From the cell containing the given text, extract its center point as [x, y] coordinate. 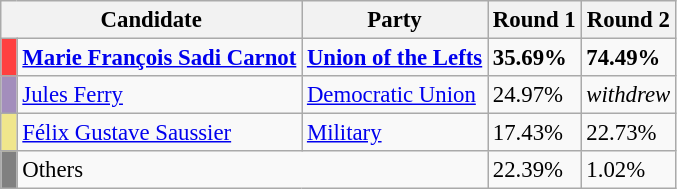
Union of the Lefts [395, 58]
24.97% [535, 95]
Democratic Union [395, 95]
Marie François Sadi Carnot [160, 58]
withdrew [628, 95]
Party [395, 20]
Félix Gustave Saussier [160, 133]
Candidate [152, 20]
35.69% [535, 58]
Jules Ferry [160, 95]
Others [252, 170]
Military [395, 133]
Round 2 [628, 20]
17.43% [535, 133]
22.73% [628, 133]
Round 1 [535, 20]
22.39% [535, 170]
74.49% [628, 58]
1.02% [628, 170]
